Provide the [x, y] coordinate of the cell's center where the given text is located.  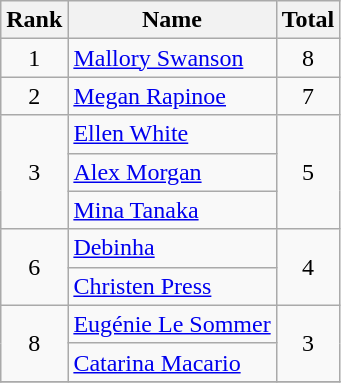
Rank [34, 20]
Ellen White [172, 134]
Debinha [172, 248]
5 [308, 172]
1 [34, 58]
Christen Press [172, 286]
Megan Rapinoe [172, 96]
Eugénie Le Sommer [172, 324]
4 [308, 267]
7 [308, 96]
Name [172, 20]
2 [34, 96]
Total [308, 20]
Mina Tanaka [172, 210]
Mallory Swanson [172, 58]
6 [34, 267]
Catarina Macario [172, 362]
Alex Morgan [172, 172]
